Output the [x, y] coordinate of the center of the cell containing the given text.  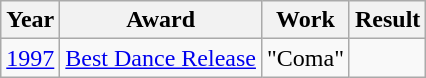
1997 [30, 58]
"Coma" [305, 58]
Award [161, 20]
Best Dance Release [161, 58]
Work [305, 20]
Year [30, 20]
Result [387, 20]
